Return [x, y] of the center of cell containing provided text 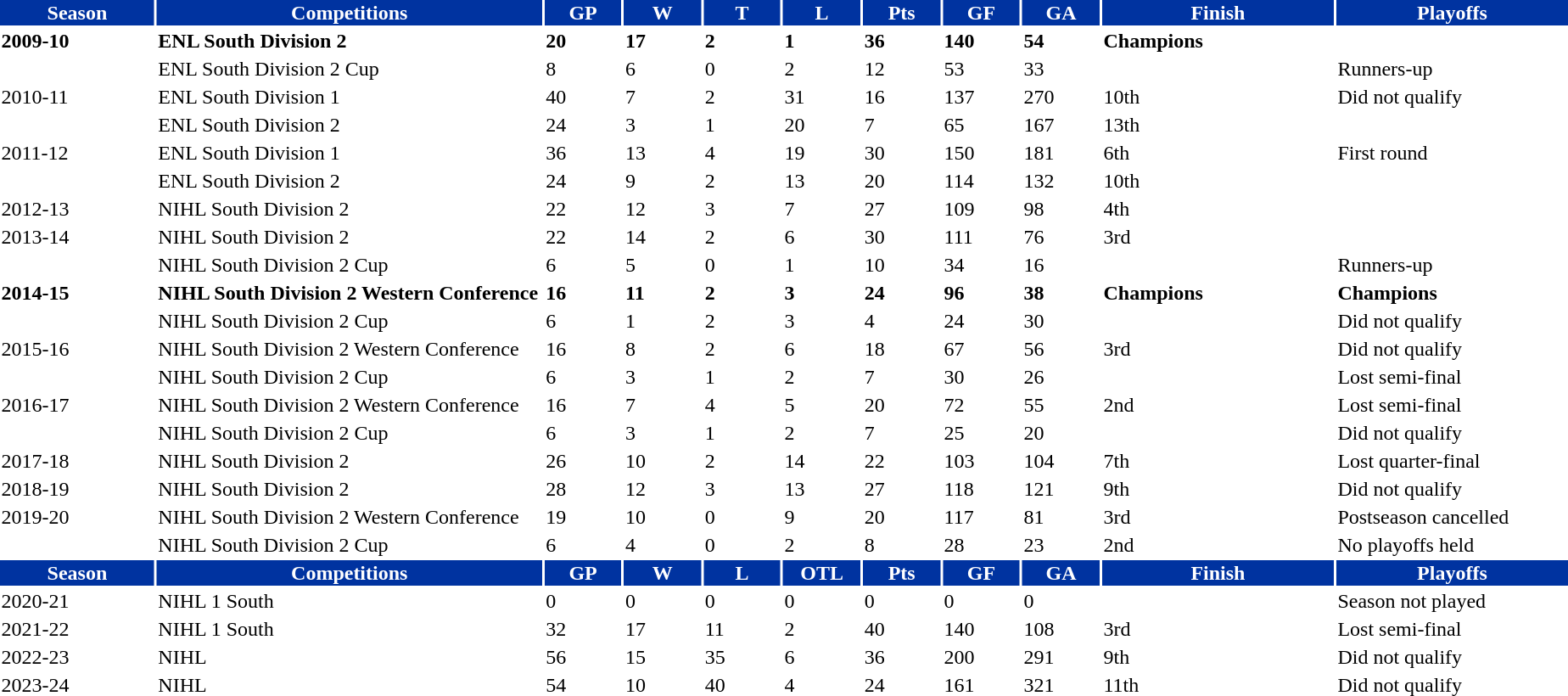
23 [1061, 545]
T [742, 13]
132 [1061, 181]
96 [981, 293]
2013-14 [77, 237]
2022-23 [77, 657]
200 [981, 657]
18 [901, 349]
OTL [821, 573]
6th [1218, 153]
13th [1218, 125]
291 [1061, 657]
4th [1218, 209]
2014-15 [77, 293]
72 [981, 405]
7th [1218, 461]
2021-22 [77, 629]
No playoffs held [1453, 545]
2019-20 [77, 517]
270 [1061, 97]
54 [1061, 41]
2018-19 [77, 489]
2010-11 [77, 97]
2015-16 [77, 349]
53 [981, 69]
25 [981, 433]
38 [1061, 293]
34 [981, 265]
117 [981, 517]
65 [981, 125]
181 [1061, 153]
2017-18 [77, 461]
76 [1061, 237]
55 [1061, 405]
2009-10 [77, 41]
ENL South Division 2 Cup [350, 69]
Postseason cancelled [1453, 517]
103 [981, 461]
2012-13 [77, 209]
Lost quarter-final [1453, 461]
2011-12 [77, 153]
167 [1061, 125]
2020-21 [77, 601]
Season not played [1453, 601]
35 [742, 657]
15 [664, 657]
31 [821, 97]
137 [981, 97]
150 [981, 153]
114 [981, 181]
NIHL [350, 657]
118 [981, 489]
111 [981, 237]
32 [584, 629]
109 [981, 209]
81 [1061, 517]
121 [1061, 489]
33 [1061, 69]
67 [981, 349]
104 [1061, 461]
First round [1453, 153]
98 [1061, 209]
108 [1061, 629]
2016-17 [77, 405]
